Capture the cell that displays the provided text and extract its (X, Y) central coordinate. 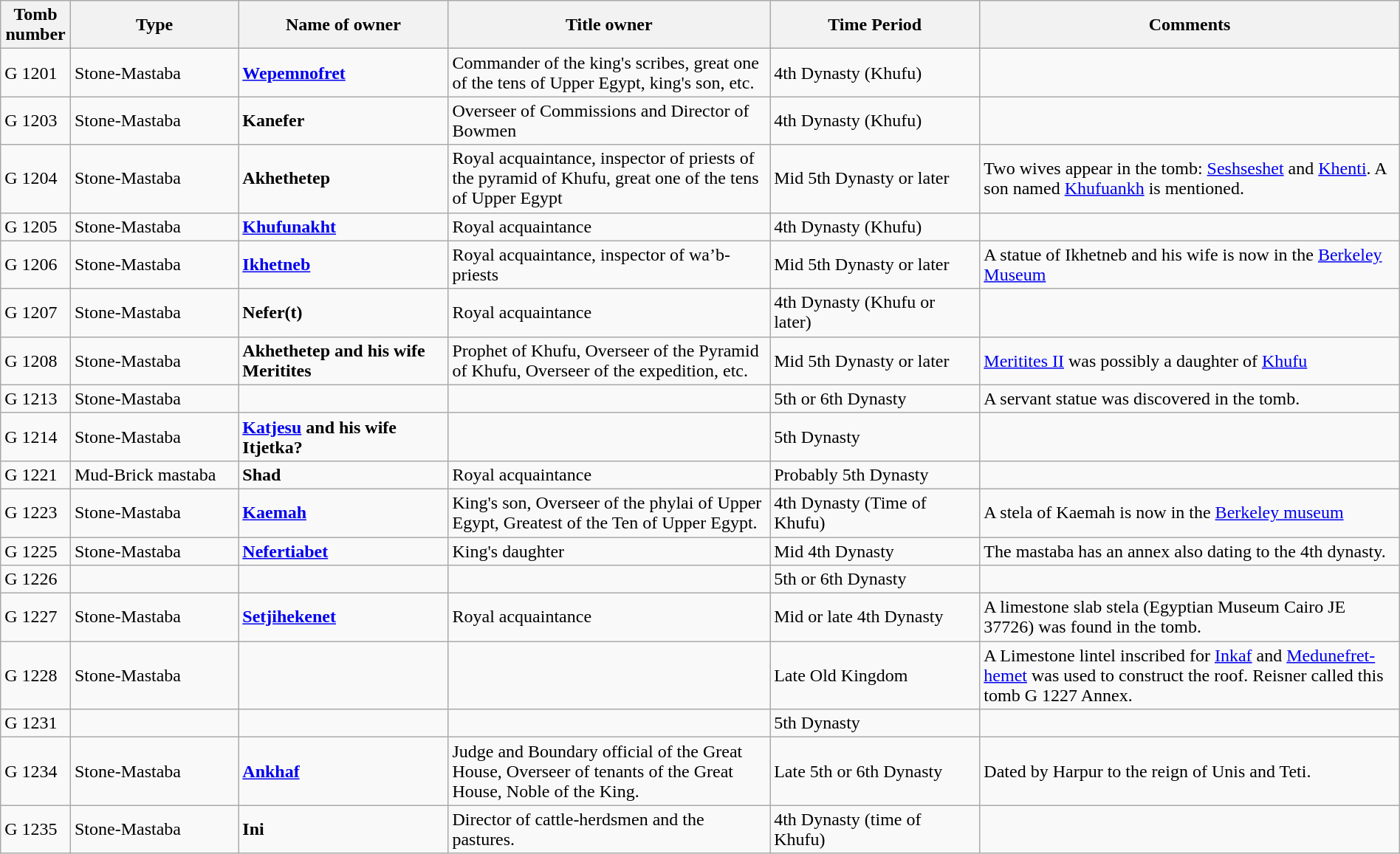
4th Dynasty (Time of Khufu) (875, 512)
Mud-Brick mastaba (154, 475)
Mid 4th Dynasty (875, 551)
Name of owner (343, 25)
G 1205 (35, 227)
A Limestone lintel inscribed for Inkaf and Medunefret-hemet was used to construct the roof. Reisner called this tomb G 1227 Annex. (1190, 675)
Katjesu and his wife Itjetka? (343, 437)
G 1226 (35, 579)
G 1203 (35, 121)
G 1228 (35, 675)
G 1234 (35, 771)
Kanefer (343, 121)
Comments (1190, 25)
G 1227 (35, 617)
Director of cattle-herdsmen and the pastures. (609, 830)
Royal acquaintance, inspector of priests of the pyramid of Khufu, great one of the tens of Upper Egypt (609, 179)
G 1213 (35, 399)
A servant statue was discovered in the tomb. (1190, 399)
G 1223 (35, 512)
Nefertiabet (343, 551)
King's son, Overseer of the phylai of Upper Egypt, Greatest of the Ten of Upper Egypt. (609, 512)
Title owner (609, 25)
Late 5th or 6th Dynasty (875, 771)
Time Period (875, 25)
G 1204 (35, 179)
Judge and Boundary official of the Great House, Overseer of tenants of the Great House, Noble of the King. (609, 771)
Ankhaf (343, 771)
Probably 5th Dynasty (875, 475)
Setjihekenet (343, 617)
Ikhetneb (343, 264)
A statue of Ikhetneb and his wife is now in the Berkeley Museum (1190, 264)
Kaemah (343, 512)
Ini (343, 830)
G 1231 (35, 723)
Mid or late 4th Dynasty (875, 617)
G 1221 (35, 475)
Late Old Kingdom (875, 675)
Dated by Harpur to the reign of Unis and Teti. (1190, 771)
Overseer of Commissions and Director of Bowmen (609, 121)
Prophet of Khufu, Overseer of the Pyramid of Khufu, Overseer of the expedition, etc. (609, 360)
Shad (343, 475)
Meritites II was possibly a daughter of Khufu (1190, 360)
King's daughter (609, 551)
Khufunakht (343, 227)
Akhethetep and his wife Meritites (343, 360)
The mastaba has an annex also dating to the 4th dynasty. (1190, 551)
4th Dynasty (Khufu or later) (875, 313)
G 1208 (35, 360)
Commander of the king's scribes, great one of the tens of Upper Egypt, king's son, etc. (609, 72)
A limestone slab stela (Egyptian Museum Cairo JE 37726) was found in the tomb. (1190, 617)
A stela of Kaemah is now in the Berkeley museum (1190, 512)
Akhethetep (343, 179)
Two wives appear in the tomb: Seshseshet and Khenti. A son named Khufuankh is mentioned. (1190, 179)
G 1235 (35, 830)
G 1201 (35, 72)
G 1206 (35, 264)
Wepemnofret (343, 72)
G 1225 (35, 551)
Tomb number (35, 25)
Nefer(t) (343, 313)
Type (154, 25)
Royal acquaintance, inspector of wa’b-priests (609, 264)
G 1207 (35, 313)
G 1214 (35, 437)
4th Dynasty (time of Khufu) (875, 830)
